Output the (x, y) coordinate of the center of the cell containing the given text.  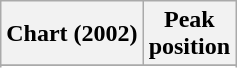
Chart (2002) (72, 34)
Peakposition (189, 34)
